Return (X, Y) of the center of cell containing provided text 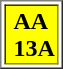
AA 13A (30, 34)
